Return (X, Y) of the center of cell containing provided text 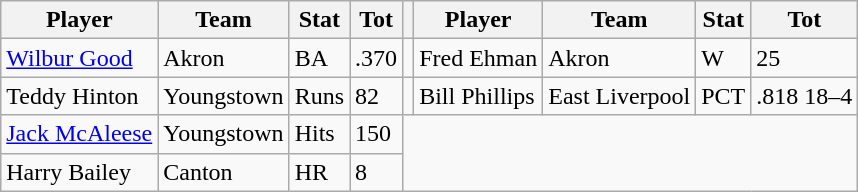
150 (376, 134)
Runs (319, 96)
82 (376, 96)
Hits (319, 134)
Bill Phillips (478, 96)
Teddy Hinton (80, 96)
East Liverpool (620, 96)
.370 (376, 58)
8 (376, 172)
HR (319, 172)
25 (804, 58)
Harry Bailey (80, 172)
.818 18–4 (804, 96)
BA (319, 58)
W (724, 58)
Jack McAleese (80, 134)
Wilbur Good (80, 58)
PCT (724, 96)
Fred Ehman (478, 58)
Canton (224, 172)
